Extract the [X, Y] coordinate from the center of the cell holding the provided text.  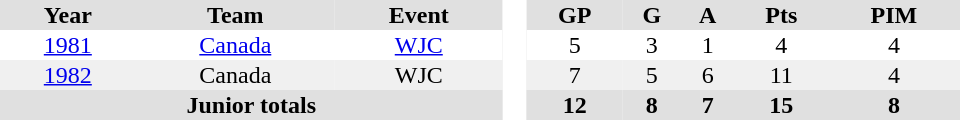
Pts [782, 15]
G [652, 15]
Event [419, 15]
Junior totals [252, 105]
11 [782, 75]
A [708, 15]
Team [236, 15]
1 [708, 45]
1982 [68, 75]
6 [708, 75]
15 [782, 105]
GP [574, 15]
1981 [68, 45]
3 [652, 45]
12 [574, 105]
PIM [894, 15]
Year [68, 15]
